Find where the given text appears and provide that cell's center as (X, Y) coordinate. 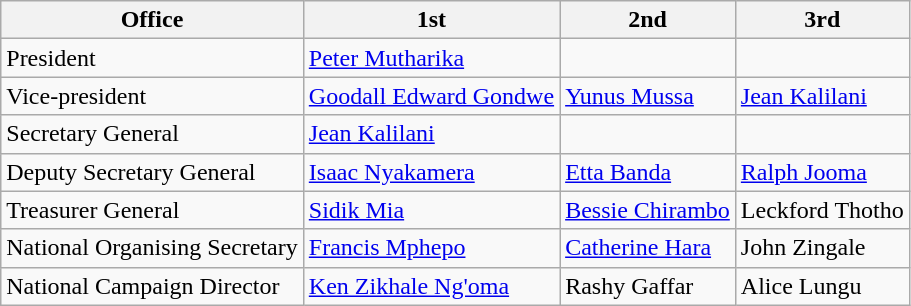
Deputy Secretary General (152, 172)
Secretary General (152, 134)
Francis Mphepo (431, 248)
Vice-president (152, 96)
National Organising Secretary (152, 248)
Rashy Gaffar (648, 286)
Bessie Chirambo (648, 210)
1st (431, 20)
Catherine Hara (648, 248)
Leckford Thotho (822, 210)
National Campaign Director (152, 286)
3rd (822, 20)
Goodall Edward Gondwe (431, 96)
2nd (648, 20)
Yunus Mussa (648, 96)
Ralph Jooma (822, 172)
Ken Zikhale Ng'oma (431, 286)
Etta Banda (648, 172)
Peter Mutharika (431, 58)
John Zingale (822, 248)
Office (152, 20)
Treasurer General (152, 210)
Isaac Nyakamera (431, 172)
President (152, 58)
Sidik Mia (431, 210)
Alice Lungu (822, 286)
